Scan for the cell matching the given text and deliver its [X, Y] coordinate at center. 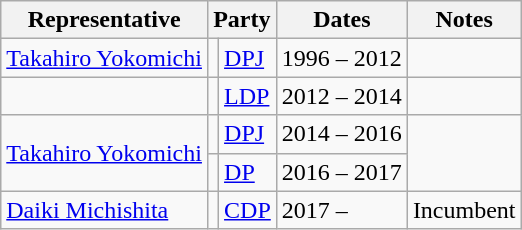
Representative [104, 20]
LDP [248, 96]
Notes [464, 20]
Daiki Michishita [104, 210]
2017 – [342, 210]
1996 – 2012 [342, 58]
CDP [248, 210]
Party [242, 20]
2016 – 2017 [342, 172]
2012 – 2014 [342, 96]
2014 – 2016 [342, 134]
Dates [342, 20]
Incumbent [464, 210]
DP [248, 172]
